Scan for the cell matching the given text and deliver its [X, Y] coordinate at center. 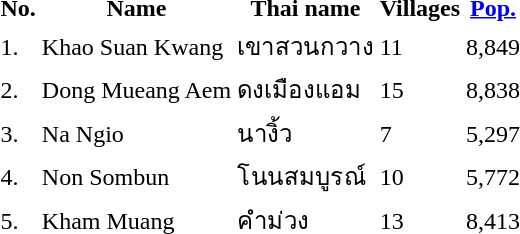
Khao Suan Kwang [136, 46]
เขาสวนกวาง [306, 46]
นางิ้ว [306, 133]
Non Sombun [136, 176]
ดงเมืองแอม [306, 90]
10 [420, 176]
7 [420, 133]
Dong Mueang Aem [136, 90]
11 [420, 46]
โนนสมบูรณ์ [306, 176]
Na Ngio [136, 133]
15 [420, 90]
